Provide the [x, y] coordinate of the cell's center where the given text is located.  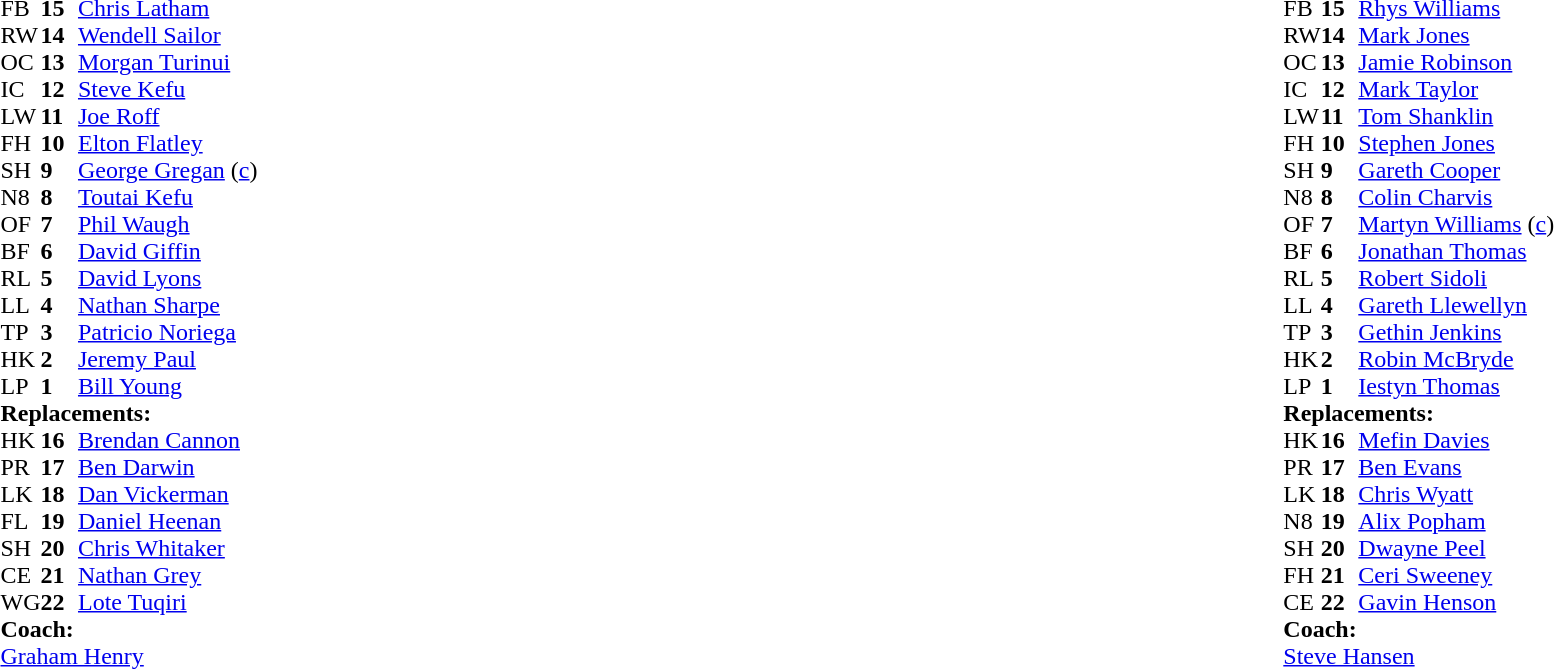
Gavin Henson [1456, 602]
Ben Evans [1456, 468]
Wendell Sailor [168, 36]
Patricio Noriega [168, 332]
Stephen Jones [1456, 144]
Morgan Turinui [168, 62]
Dan Vickerman [168, 494]
Nathan Grey [168, 576]
Jamie Robinson [1456, 62]
Jeremy Paul [168, 360]
Jonathan Thomas [1456, 252]
Ceri Sweeney [1456, 576]
Joe Roff [168, 116]
Brendan Cannon [168, 440]
Elton Flatley [168, 144]
Mark Taylor [1456, 90]
Steve Hansen [1418, 656]
Gethin Jenkins [1456, 332]
FL [20, 522]
Chris Wyatt [1456, 494]
Gareth Llewellyn [1456, 306]
WG [20, 602]
Daniel Heenan [168, 522]
Graham Henry [128, 656]
Toutai Kefu [168, 198]
Steve Kefu [168, 90]
Robert Sidoli [1456, 278]
Gareth Cooper [1456, 170]
Dwayne Peel [1456, 548]
Tom Shanklin [1456, 116]
Nathan Sharpe [168, 306]
Ben Darwin [168, 468]
Phil Waugh [168, 224]
Martyn Williams (c) [1456, 224]
Mark Jones [1456, 36]
Bill Young [168, 386]
George Gregan (c) [168, 170]
Lote Tuqiri [168, 602]
Alix Popham [1456, 522]
Chris Whitaker [168, 548]
Colin Charvis [1456, 198]
Iestyn Thomas [1456, 386]
Mefin Davies [1456, 440]
David Lyons [168, 278]
Robin McBryde [1456, 360]
David Giffin [168, 252]
